Locate the cell with the specified text and output its [X, Y] center coordinate. 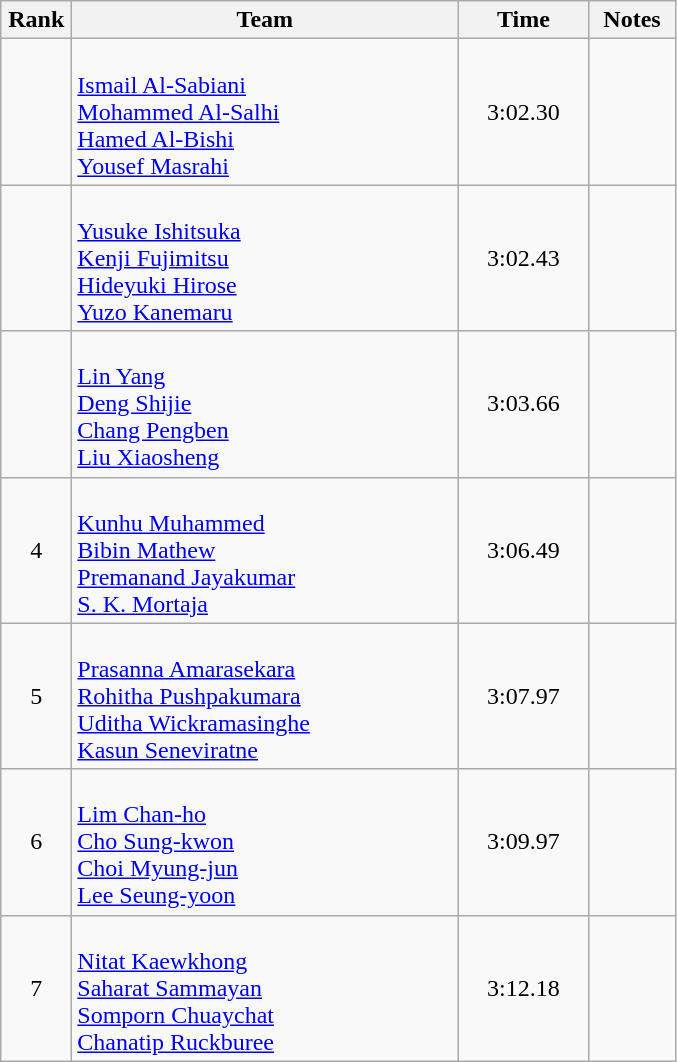
Lin YangDeng ShijieChang PengbenLiu Xiaosheng [265, 404]
6 [36, 842]
5 [36, 696]
4 [36, 550]
3:09.97 [524, 842]
7 [36, 988]
3:12.18 [524, 988]
3:02.43 [524, 258]
3:06.49 [524, 550]
Kunhu MuhammedBibin MathewPremanand JayakumarS. K. Mortaja [265, 550]
Time [524, 20]
3:02.30 [524, 112]
Rank [36, 20]
Prasanna AmarasekaraRohitha PushpakumaraUditha WickramasingheKasun Seneviratne [265, 696]
3:03.66 [524, 404]
Lim Chan-hoCho Sung-kwonChoi Myung-junLee Seung-yoon [265, 842]
Ismail Al-SabianiMohammed Al-SalhiHamed Al-BishiYousef Masrahi [265, 112]
Team [265, 20]
Notes [632, 20]
Nitat KaewkhongSaharat SammayanSomporn ChuaychatChanatip Ruckburee [265, 988]
Yusuke IshitsukaKenji FujimitsuHideyuki HiroseYuzo Kanemaru [265, 258]
3:07.97 [524, 696]
